Capture the cell that displays the provided text and extract its [x, y] central coordinate. 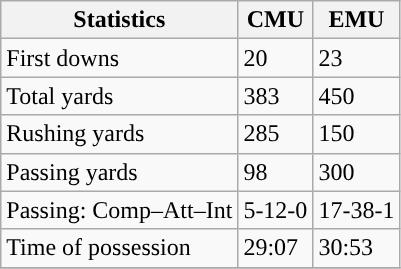
450 [356, 96]
Passing yards [120, 172]
23 [356, 58]
300 [356, 172]
150 [356, 134]
20 [276, 58]
383 [276, 96]
Time of possession [120, 248]
Passing: Comp–Att–Int [120, 210]
30:53 [356, 248]
5-12-0 [276, 210]
First downs [120, 58]
Statistics [120, 20]
Total yards [120, 96]
285 [276, 134]
CMU [276, 20]
Rushing yards [120, 134]
29:07 [276, 248]
98 [276, 172]
EMU [356, 20]
17-38-1 [356, 210]
